Output the (X, Y) coordinate of the center of the cell containing the given text.  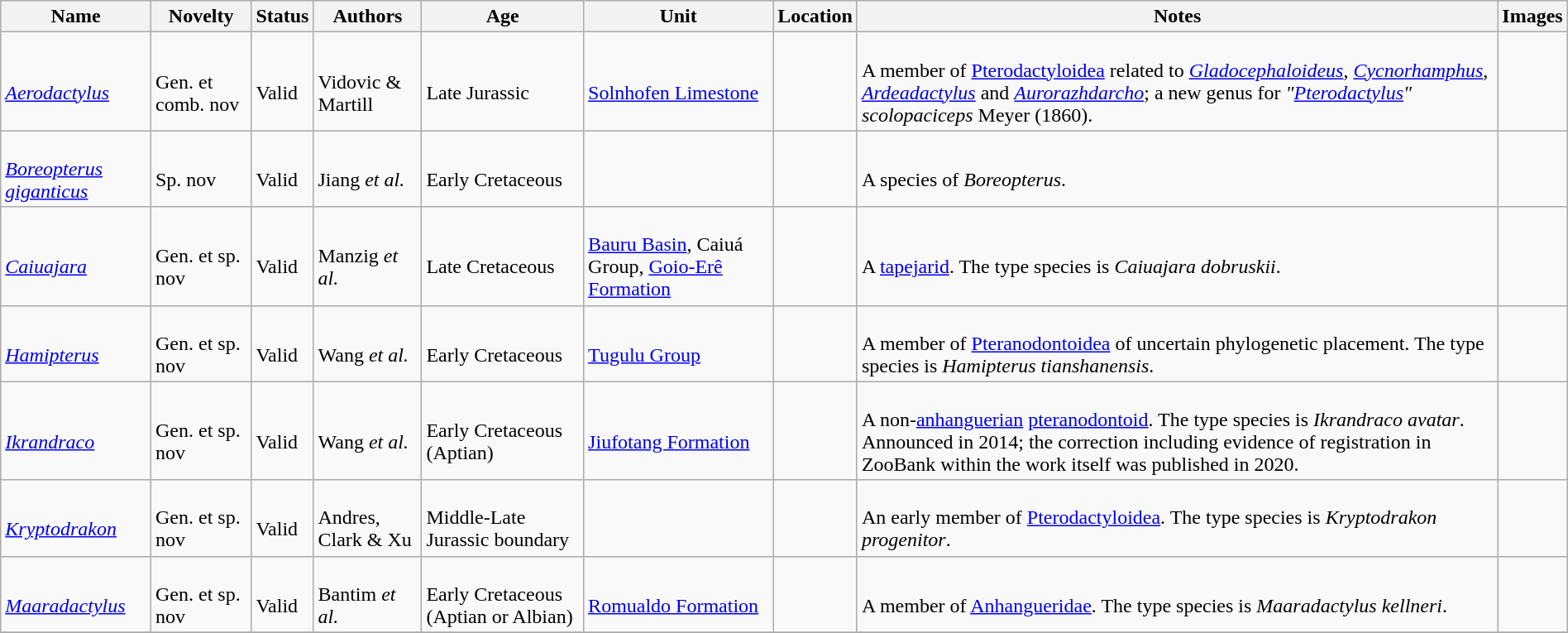
Jiufotang Formation (678, 430)
Hamipterus (76, 343)
Age (503, 17)
Andres, Clark & Xu (367, 518)
A member of Pteranodontoidea of uncertain phylogenetic placement. The type species is Hamipterus tianshanensis. (1177, 343)
Kryptodrakon (76, 518)
Ikrandraco (76, 430)
Early Cretaceous (Aptian or Albian) (503, 594)
Late Cretaceous (503, 257)
Manzig et al. (367, 257)
Early Cretaceous (Aptian) (503, 430)
Name (76, 17)
Sp. nov (200, 169)
Bantim et al. (367, 594)
A tapejarid. The type species is Caiuajara dobruskii. (1177, 257)
A member of Anhangueridae. The type species is Maaradactylus kellneri. (1177, 594)
Late Jurassic (503, 81)
Romualdo Formation (678, 594)
A species of Boreopterus. (1177, 169)
Gen. et comb. nov (200, 81)
Authors (367, 17)
Notes (1177, 17)
Location (815, 17)
Caiuajara (76, 257)
Maaradactylus (76, 594)
Solnhofen Limestone (678, 81)
Unit (678, 17)
Boreopterus giganticus (76, 169)
Images (1532, 17)
Tugulu Group (678, 343)
Bauru Basin, Caiuá Group, Goio-Erê Formation (678, 257)
An early member of Pterodactyloidea. The type species is Kryptodrakon progenitor. (1177, 518)
Jiang et al. (367, 169)
Novelty (200, 17)
Status (283, 17)
Middle-Late Jurassic boundary (503, 518)
Vidovic & Martill (367, 81)
Aerodactylus (76, 81)
